Detect which cell encompasses the target text, then output its [x, y] center coordinate. 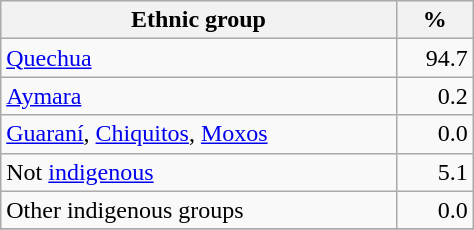
0.2 [434, 96]
Ethnic group [198, 20]
Other indigenous groups [198, 210]
94.7 [434, 58]
5.1 [434, 172]
Guaraní, Chiquitos, Moxos [198, 134]
Quechua [198, 58]
% [434, 20]
Not indigenous [198, 172]
Aymara [198, 96]
